Return [x, y] of the center of cell containing provided text 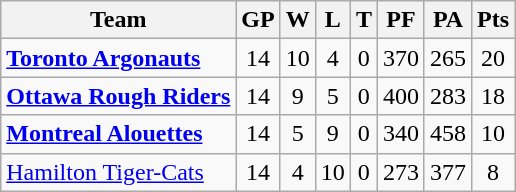
PA [448, 20]
18 [494, 96]
Montreal Alouettes [118, 134]
377 [448, 172]
340 [400, 134]
273 [400, 172]
L [332, 20]
283 [448, 96]
Toronto Argonauts [118, 58]
Hamilton Tiger-Cats [118, 172]
370 [400, 58]
PF [400, 20]
T [364, 20]
265 [448, 58]
Ottawa Rough Riders [118, 96]
Pts [494, 20]
Team [118, 20]
W [298, 20]
400 [400, 96]
20 [494, 58]
458 [448, 134]
8 [494, 172]
GP [258, 20]
